Return the [X, Y] coordinate for the center point of the cell that contains the specified text.  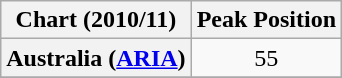
Australia (ARIA) [96, 58]
Chart (2010/11) [96, 20]
Peak Position [266, 20]
55 [266, 58]
